Search for the cell housing the specified text and yield its (X, Y) center coordinate. 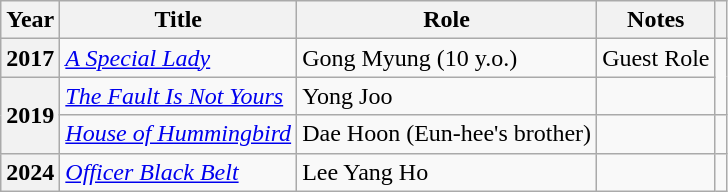
2019 (30, 115)
The Fault Is Not Yours (178, 96)
2024 (30, 172)
Guest Role (656, 58)
Title (178, 20)
Dae Hoon (Eun-hee's brother) (447, 134)
2017 (30, 58)
House of Hummingbird (178, 134)
Lee Yang Ho (447, 172)
Role (447, 20)
A Special Lady (178, 58)
Yong Joo (447, 96)
Notes (656, 20)
Year (30, 20)
Gong Myung (10 y.o.) (447, 58)
Officer Black Belt (178, 172)
